Pinpoint the cell where the given text exists, returning its [x, y] midpoint coordinate. 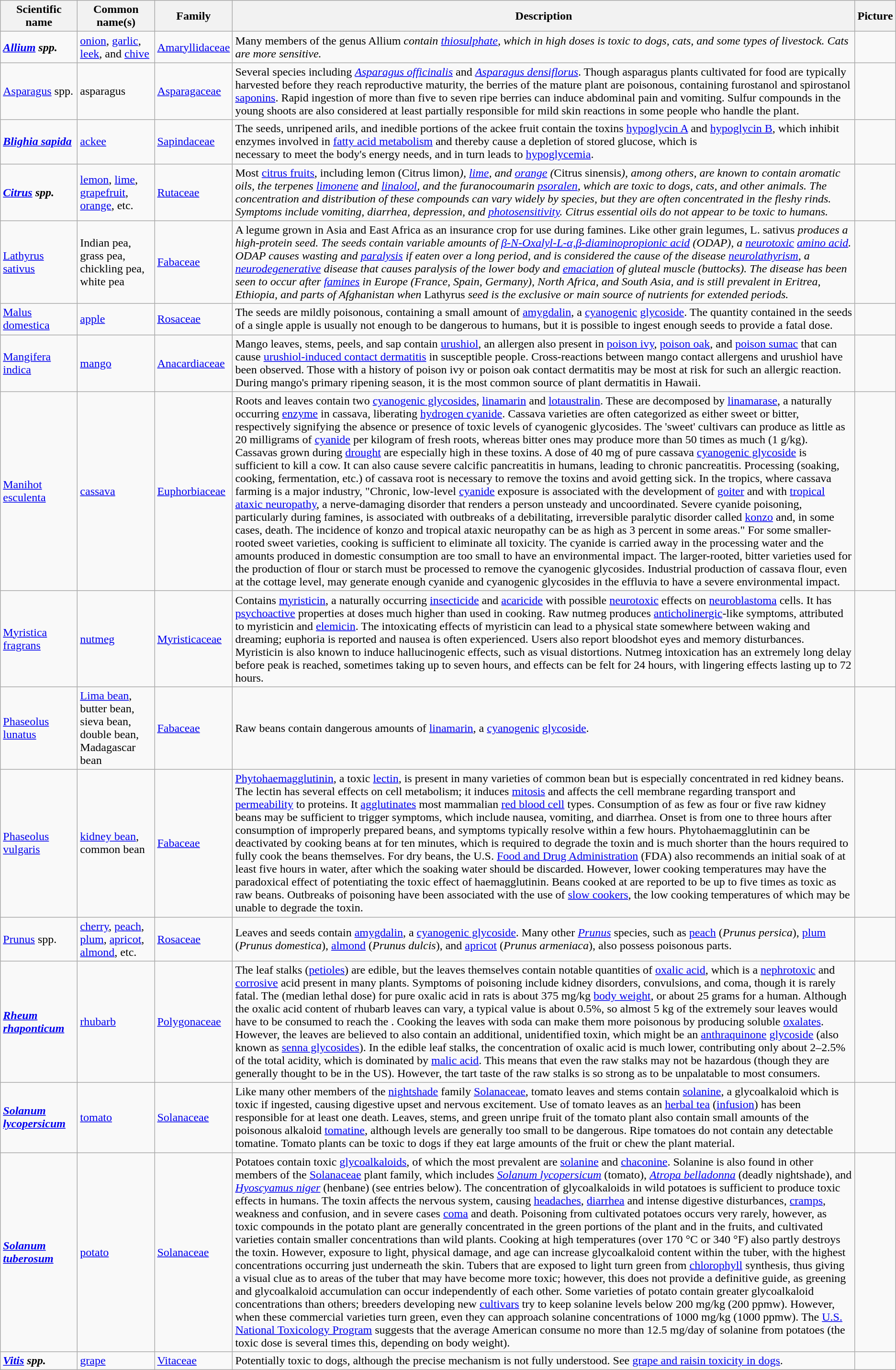
Vitis spp. [39, 1361]
mango [116, 363]
Manihot esculenta [39, 491]
Family [193, 16]
rhubarb [116, 1022]
Rutaceae [193, 192]
potato [116, 1252]
nutmeg [116, 639]
Myristica fragrans [39, 639]
grape [116, 1361]
Myristicaceae [193, 639]
Asparagaceae [193, 91]
Sapindaceae [193, 142]
Vitaceae [193, 1361]
Amaryllidaceae [193, 47]
Solanum lycopersicum [39, 1118]
Common name(s) [116, 16]
Potentially toxic to dogs, although the precise mechanism is not fully understood. See grape and raisin toxicity in dogs. [544, 1361]
cherry, peach, plum, apricot, almond, etc. [116, 939]
Asparagus spp. [39, 91]
Indian pea, grass pea, chickling pea, white pea [116, 262]
Blighia sapida [39, 142]
Phaseolus vulgaris [39, 843]
Rheum rhaponticum [39, 1022]
asparagus [116, 91]
Prunus spp. [39, 939]
apple [116, 319]
Anacardiaceae [193, 363]
Euphorbiaceae [193, 491]
Solanum tuberosum [39, 1252]
Picture [875, 16]
Malus domestica [39, 319]
Mangifera indica [39, 363]
tomato [116, 1118]
Lima bean, butter bean, sieva bean, double bean, Madagascar bean [116, 728]
onion, garlic, leek, and chive [116, 47]
Raw beans contain dangerous amounts of linamarin, a cyanogenic glycoside. [544, 728]
kidney bean, common bean [116, 843]
Description [544, 16]
Phaseolus lunatus [39, 728]
cassava [116, 491]
Scientific name [39, 16]
ackee [116, 142]
Allium spp. [39, 47]
Polygonaceae [193, 1022]
Lathyrus sativus [39, 262]
Citrus spp. [39, 192]
lemon, lime, grapefruit, orange, etc. [116, 192]
